From the cell containing the given text, extract its center point as [X, Y] coordinate. 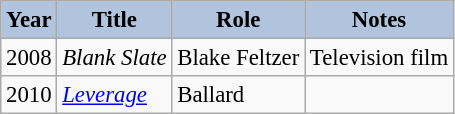
2008 [29, 58]
Notes [380, 20]
Title [114, 20]
Ballard [238, 95]
Blake Feltzer [238, 58]
Role [238, 20]
Year [29, 20]
2010 [29, 95]
Blank Slate [114, 58]
Television film [380, 58]
Leverage [114, 95]
